Determine the (x, y) coordinate at the center of the cell enclosing the given text.  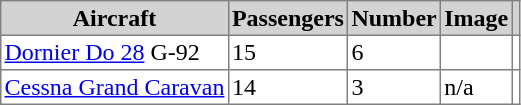
15 (288, 52)
Passengers (288, 18)
14 (288, 87)
Number (394, 18)
Cessna Grand Caravan (114, 87)
6 (394, 52)
Aircraft (114, 18)
3 (394, 87)
n/a (476, 87)
Image (476, 18)
Dornier Do 28 G-92 (114, 52)
